From the cell containing the given text, extract its center point as [x, y] coordinate. 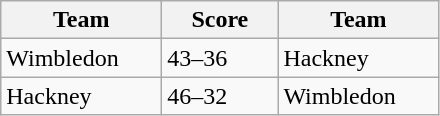
Score [220, 20]
46–32 [220, 96]
43–36 [220, 58]
